Identify which cell holds the provided text, then report its [X, Y] central coordinate. 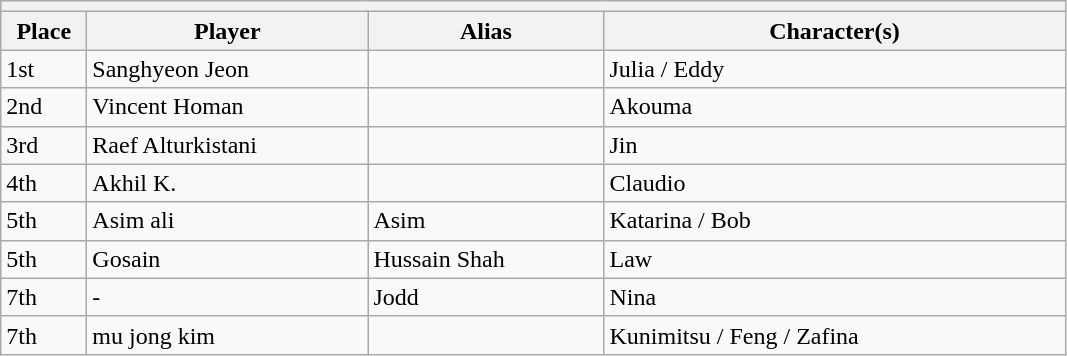
Akouma [834, 107]
Asim [486, 221]
2nd [44, 107]
Claudio [834, 183]
Vincent Homan [228, 107]
- [228, 297]
mu jong kim [228, 335]
4th [44, 183]
1st [44, 69]
Katarina / Bob [834, 221]
Nina [834, 297]
Akhil K. [228, 183]
3rd [44, 145]
Alias [486, 31]
Gosain [228, 259]
Kunimitsu / Feng / Zafina [834, 335]
Julia / Eddy [834, 69]
Asim ali [228, 221]
Character(s) [834, 31]
Raef Alturkistani [228, 145]
Law [834, 259]
Jodd [486, 297]
Place [44, 31]
Jin [834, 145]
Hussain Shah [486, 259]
Sanghyeon Jeon [228, 69]
Player [228, 31]
